Locate the cell with the specified text and output its (x, y) center coordinate. 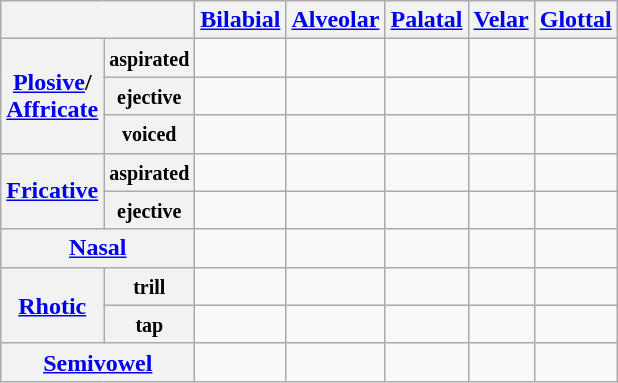
Bilabial (240, 20)
Alveolar (336, 20)
Fricative (52, 191)
Nasal (98, 248)
Velar (501, 20)
Plosive/Affricate (52, 96)
Glottal (576, 20)
voiced (150, 134)
tap (150, 324)
Semivowel (98, 362)
Palatal (426, 20)
trill (150, 286)
Rhotic (52, 305)
